Determine the (X, Y) coordinate at the center of the cell enclosing the given text.  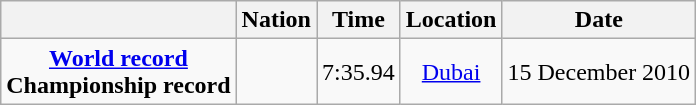
Dubai (451, 72)
Date (599, 20)
Location (451, 20)
7:35.94 (358, 72)
Time (358, 20)
15 December 2010 (599, 72)
World recordChampionship record (118, 72)
Nation (276, 20)
